Pinpoint the cell where the given text exists, returning its (X, Y) midpoint coordinate. 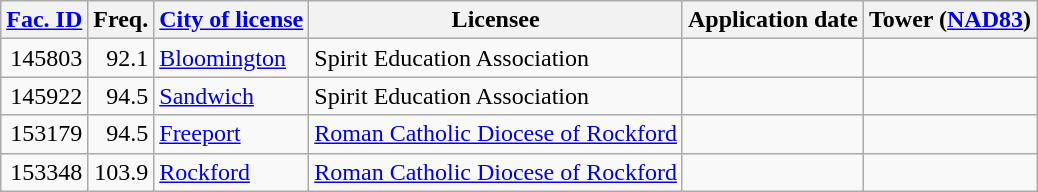
City of license (232, 20)
Tower (NAD83) (950, 20)
145803 (44, 58)
Bloomington (232, 58)
Freeport (232, 134)
92.1 (121, 58)
Application date (772, 20)
153179 (44, 134)
Licensee (496, 20)
145922 (44, 96)
Rockford (232, 172)
Freq. (121, 20)
Fac. ID (44, 20)
Sandwich (232, 96)
153348 (44, 172)
103.9 (121, 172)
